Output the [x, y] coordinate of the center of the cell containing the given text.  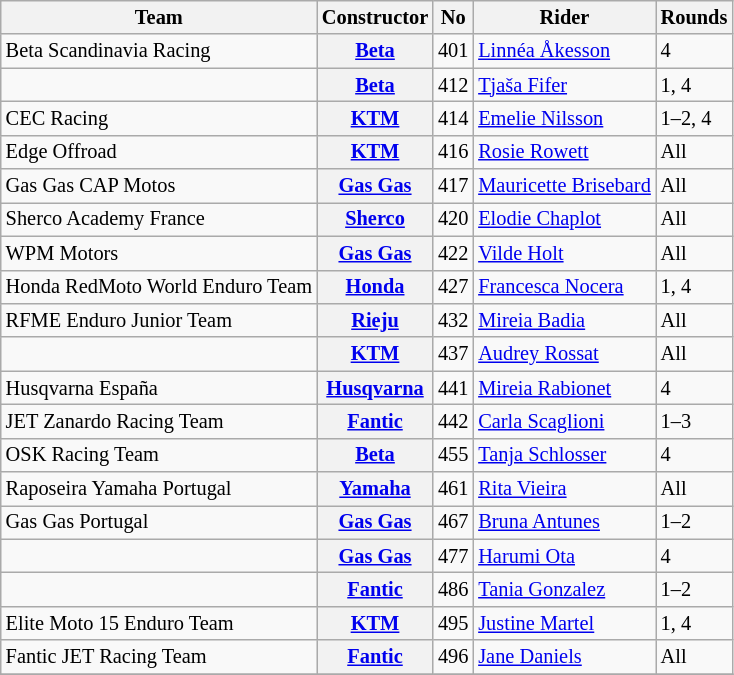
Fantic JET Racing Team [159, 657]
Elodie Chaplot [564, 219]
WPM Motors [159, 253]
401 [453, 51]
Team [159, 17]
Edge Offroad [159, 152]
RFME Enduro Junior Team [159, 320]
JET Zanardo Racing Team [159, 421]
Yamaha [375, 489]
Gas Gas Portugal [159, 522]
495 [453, 623]
Mireia Badia [564, 320]
427 [453, 287]
1–3 [694, 421]
Honda [375, 287]
477 [453, 556]
CEC Racing [159, 118]
432 [453, 320]
No [453, 17]
Rieju [375, 320]
420 [453, 219]
496 [453, 657]
412 [453, 85]
Gas Gas CAP Motos [159, 186]
Honda RedMoto World Enduro Team [159, 287]
417 [453, 186]
442 [453, 421]
Audrey Rossat [564, 354]
441 [453, 388]
Mauricette Brisebard [564, 186]
Beta Scandinavia Racing [159, 51]
OSK Racing Team [159, 455]
422 [453, 253]
Tania Gonzalez [564, 589]
416 [453, 152]
Rosie Rowett [564, 152]
Raposeira Yamaha Portugal [159, 489]
Vilde Holt [564, 253]
Sherco Academy France [159, 219]
Jane Daniels [564, 657]
467 [453, 522]
Elite Moto 15 Enduro Team [159, 623]
Tanja Schlosser [564, 455]
Husqvarna España [159, 388]
Constructor [375, 17]
437 [453, 354]
Harumi Ota [564, 556]
1–2, 4 [694, 118]
486 [453, 589]
Mireia Rabionet [564, 388]
Emelie Nilsson [564, 118]
Tjaša Fifer [564, 85]
Sherco [375, 219]
455 [453, 455]
Bruna Antunes [564, 522]
461 [453, 489]
Linnéa Åkesson [564, 51]
414 [453, 118]
Justine Martel [564, 623]
Husqvarna [375, 388]
Carla Scaglioni [564, 421]
Francesca Nocera [564, 287]
Rita Vieira [564, 489]
Rounds [694, 17]
Rider [564, 17]
